Search for the cell housing the specified text and yield its [x, y] center coordinate. 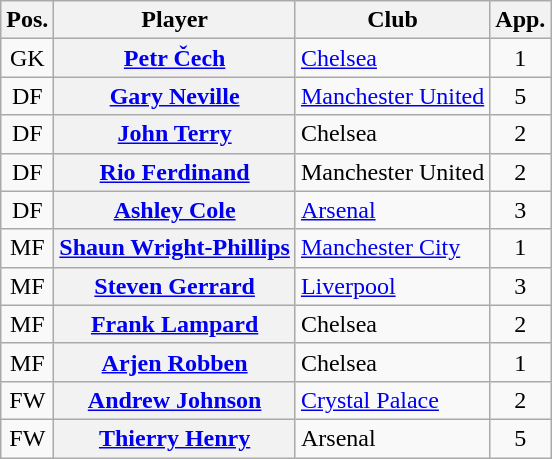
Ashley Cole [175, 210]
Arjen Robben [175, 362]
Liverpool [392, 286]
Petr Čech [175, 58]
Crystal Palace [392, 400]
Pos. [28, 20]
Manchester City [392, 248]
Steven Gerrard [175, 286]
Rio Ferdinand [175, 172]
App. [520, 20]
Frank Lampard [175, 324]
Gary Neville [175, 96]
Thierry Henry [175, 438]
Shaun Wright-Phillips [175, 248]
GK [28, 58]
Player [175, 20]
Club [392, 20]
John Terry [175, 134]
Andrew Johnson [175, 400]
